Identify which cell holds the provided text, then report its [X, Y] central coordinate. 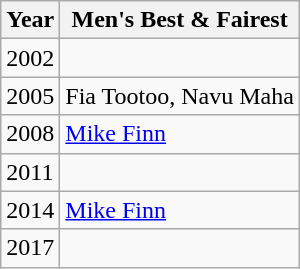
2008 [30, 134]
Men's Best & Fairest [180, 20]
2017 [30, 248]
2014 [30, 210]
Fia Tootoo, Navu Maha [180, 96]
2002 [30, 58]
Year [30, 20]
2011 [30, 172]
2005 [30, 96]
